Pinpoint the cell where the given text exists, returning its (X, Y) midpoint coordinate. 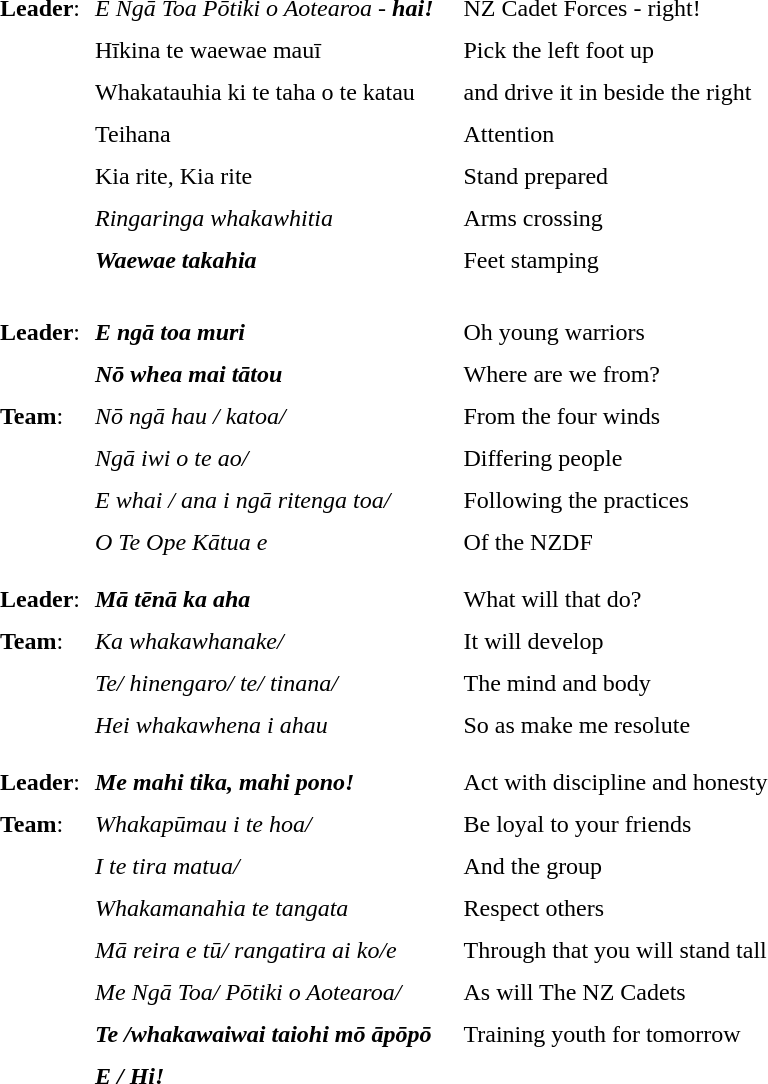
Mā reira e tū/ rangatira ai ko/e (264, 950)
O Te Ope Kātua e (264, 542)
Kia rite, Kia rite (264, 176)
Ngā iwi o te ao/ (264, 458)
Whakatauhia ki te taha o te katau (264, 92)
Whakamanahia te tangata (264, 908)
Mā tēnā ka aha (264, 600)
Me Ngā Toa/ Pōtiki o Aotearoa/ (264, 992)
Me mahi tika, mahi pono! (264, 782)
Teihana (264, 134)
Hīkina te waewae mauī (264, 50)
Whakapūmau i te hoa/ (264, 824)
I te tira matua/ (264, 866)
Hei whakawhena i ahau (264, 726)
Ringaringa whakawhitia (264, 218)
Nō whea mai tātou (264, 374)
Waewae takahia (264, 260)
Te/ hinengaro/ te/ tinana/ (264, 684)
Nō ngā hau / katoa/ (264, 416)
E whai / ana i ngā ritenga toa/ (264, 500)
Te /whakawaiwai taiohi mō āpōpō (264, 1034)
Ka whakawhanake/ (264, 642)
E ngā toa muri (264, 332)
